Determine the [x, y] coordinate at the center of the cell enclosing the given text.  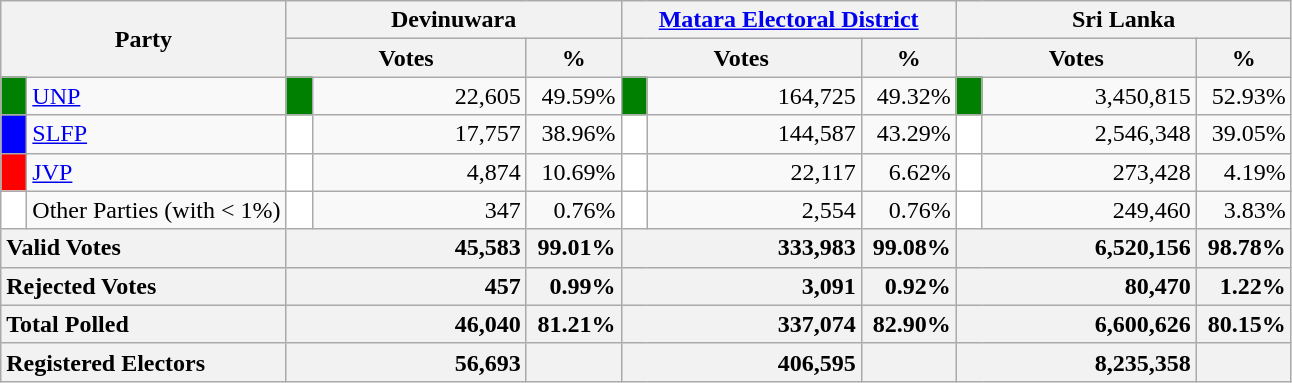
6,520,156 [1076, 248]
22,605 [419, 96]
406,595 [741, 362]
0.99% [574, 286]
4,874 [419, 172]
SLFP [156, 134]
Valid Votes [144, 248]
38.96% [574, 134]
99.08% [908, 248]
249,460 [1089, 210]
2,546,348 [1089, 134]
22,117 [754, 172]
Matara Electoral District [788, 20]
UNP [156, 96]
Total Polled [144, 324]
43.29% [908, 134]
Party [144, 39]
49.32% [908, 96]
98.78% [1244, 248]
164,725 [754, 96]
Devinuwara [454, 20]
80,470 [1076, 286]
45,583 [406, 248]
457 [406, 286]
46,040 [406, 324]
2,554 [754, 210]
6.62% [908, 172]
82.90% [908, 324]
3,450,815 [1089, 96]
10.69% [574, 172]
49.59% [574, 96]
39.05% [1244, 134]
273,428 [1089, 172]
347 [419, 210]
52.93% [1244, 96]
Sri Lanka [1124, 20]
333,983 [741, 248]
3,091 [741, 286]
56,693 [406, 362]
6,600,626 [1076, 324]
144,587 [754, 134]
3.83% [1244, 210]
0.92% [908, 286]
17,757 [419, 134]
Registered Electors [144, 362]
Other Parties (with < 1%) [156, 210]
1.22% [1244, 286]
337,074 [741, 324]
8,235,358 [1076, 362]
JVP [156, 172]
4.19% [1244, 172]
99.01% [574, 248]
80.15% [1244, 324]
Rejected Votes [144, 286]
81.21% [574, 324]
